Search for the cell housing the specified text and yield its (x, y) center coordinate. 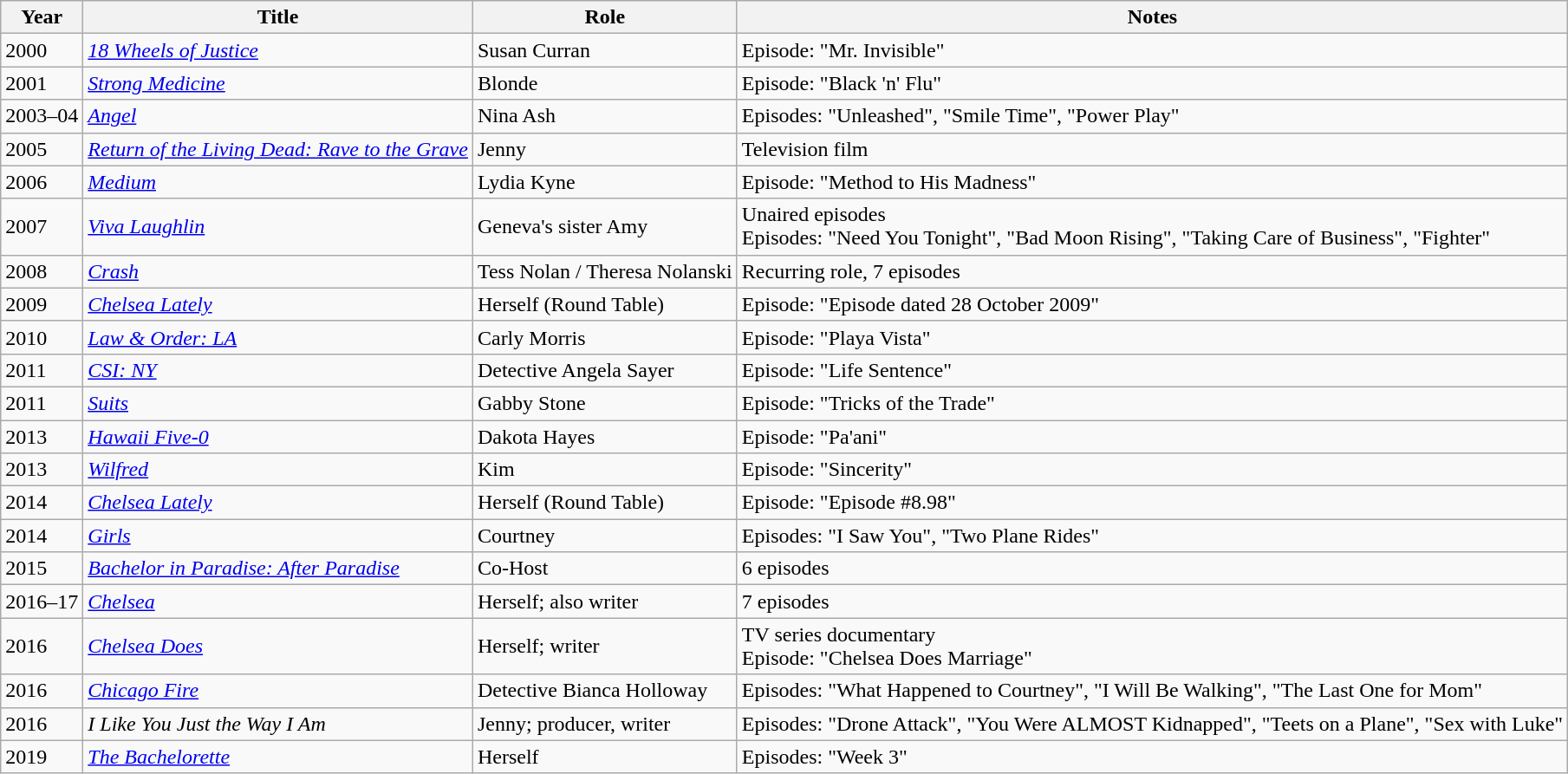
Episode: "Pa'ani" (1152, 436)
Episode: "Mr. Invisible" (1152, 50)
Episode: "Episode dated 28 October 2009" (1152, 304)
7 episodes (1152, 602)
Television film (1152, 149)
The Bachelorette (278, 757)
Chelsea (278, 602)
Medium (278, 182)
Angel (278, 116)
2016–17 (42, 602)
Courtney (605, 536)
Gabby Stone (605, 403)
CSI: NY (278, 370)
Episode: "Life Sentence" (1152, 370)
Return of the Living Dead: Rave to the Grave (278, 149)
2006 (42, 182)
2015 (42, 569)
Dakota Hayes (605, 436)
2001 (42, 83)
Episodes: "Unleashed", "Smile Time", "Power Play" (1152, 116)
Episodes: "Drone Attack", "You Were ALMOST Kidnapped", "Teets on a Plane", "Sex with Luke" (1152, 724)
Chelsea Does (278, 647)
2008 (42, 271)
Bachelor in Paradise: After Paradise (278, 569)
Wilfred (278, 470)
Crash (278, 271)
Jenny (605, 149)
Viva Laughlin (278, 227)
Episode: "Method to His Madness" (1152, 182)
2003–04 (42, 116)
Title (278, 17)
Episode: "Playa Vista" (1152, 337)
Girls (278, 536)
Carly Morris (605, 337)
2000 (42, 50)
Herself; also writer (605, 602)
Episode: "Tricks of the Trade" (1152, 403)
Recurring role, 7 episodes (1152, 271)
Susan Curran (605, 50)
2007 (42, 227)
Role (605, 17)
Blonde (605, 83)
Herself (605, 757)
Strong Medicine (278, 83)
Kim (605, 470)
Episode: "Sincerity" (1152, 470)
Herself; writer (605, 647)
Episodes: "I Saw You", "Two Plane Rides" (1152, 536)
Law & Order: LA (278, 337)
Episode: "Black 'n' Flu" (1152, 83)
2010 (42, 337)
2005 (42, 149)
Year (42, 17)
Jenny; producer, writer (605, 724)
TV series documentaryEpisode: "Chelsea Does Marriage" (1152, 647)
Co-Host (605, 569)
Unaired episodesEpisodes: "Need You Tonight", "Bad Moon Rising", "Taking Care of Business", "Fighter" (1152, 227)
Suits (278, 403)
Episodes: "Week 3" (1152, 757)
I Like You Just the Way I Am (278, 724)
Detective Angela Sayer (605, 370)
2019 (42, 757)
6 episodes (1152, 569)
2009 (42, 304)
Notes (1152, 17)
Detective Bianca Holloway (605, 691)
18 Wheels of Justice (278, 50)
Hawaii Five-0 (278, 436)
Nina Ash (605, 116)
Tess Nolan / Theresa Nolanski (605, 271)
Geneva's sister Amy (605, 227)
Lydia Kyne (605, 182)
Chicago Fire (278, 691)
Episodes: "What Happened to Courtney", "I Will Be Walking", "The Last One for Mom" (1152, 691)
Episode: "Episode #8.98" (1152, 503)
